Determine the (x, y) coordinate at the center of the cell enclosing the given text.  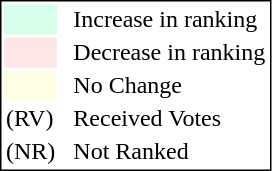
(RV) (30, 119)
Increase in ranking (170, 19)
Decrease in ranking (170, 53)
(NR) (30, 151)
Received Votes (170, 119)
No Change (170, 85)
Not Ranked (170, 151)
